Find where the given text appears and provide that cell's center as (X, Y) coordinate. 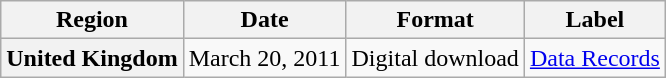
Region (92, 20)
United Kingdom (92, 58)
Label (594, 20)
Data Records (594, 58)
March 20, 2011 (264, 58)
Date (264, 20)
Format (435, 20)
Digital download (435, 58)
